Output the [x, y] coordinate of the center of the cell containing the given text.  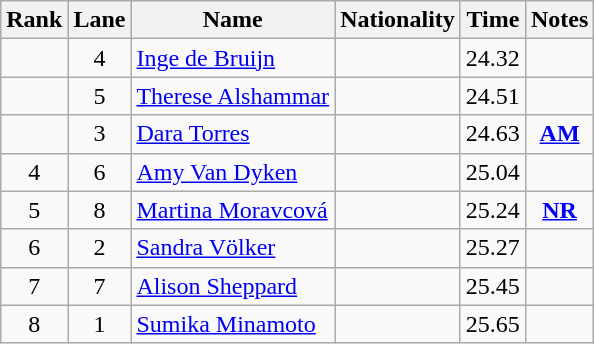
AM [559, 134]
24.51 [492, 96]
Martina Moravcová [233, 210]
Sandra Völker [233, 248]
25.65 [492, 324]
3 [100, 134]
25.27 [492, 248]
Rank [34, 20]
Alison Sheppard [233, 286]
25.45 [492, 286]
1 [100, 324]
Nationality [398, 20]
25.04 [492, 172]
Amy Van Dyken [233, 172]
Time [492, 20]
NR [559, 210]
Inge de Bruijn [233, 58]
Name [233, 20]
Lane [100, 20]
Notes [559, 20]
Dara Torres [233, 134]
2 [100, 248]
Therese Alshammar [233, 96]
24.63 [492, 134]
Sumika Minamoto [233, 324]
24.32 [492, 58]
25.24 [492, 210]
